Return the [x, y] coordinate for the center point of the cell that contains the specified text.  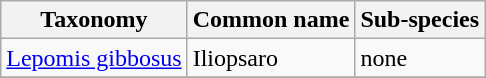
none [420, 58]
Taxonomy [94, 20]
Sub-species [420, 20]
Lepomis gibbosus [94, 58]
Iliopsaro [271, 58]
Common name [271, 20]
